Locate the cell with the specified text and output its (X, Y) center coordinate. 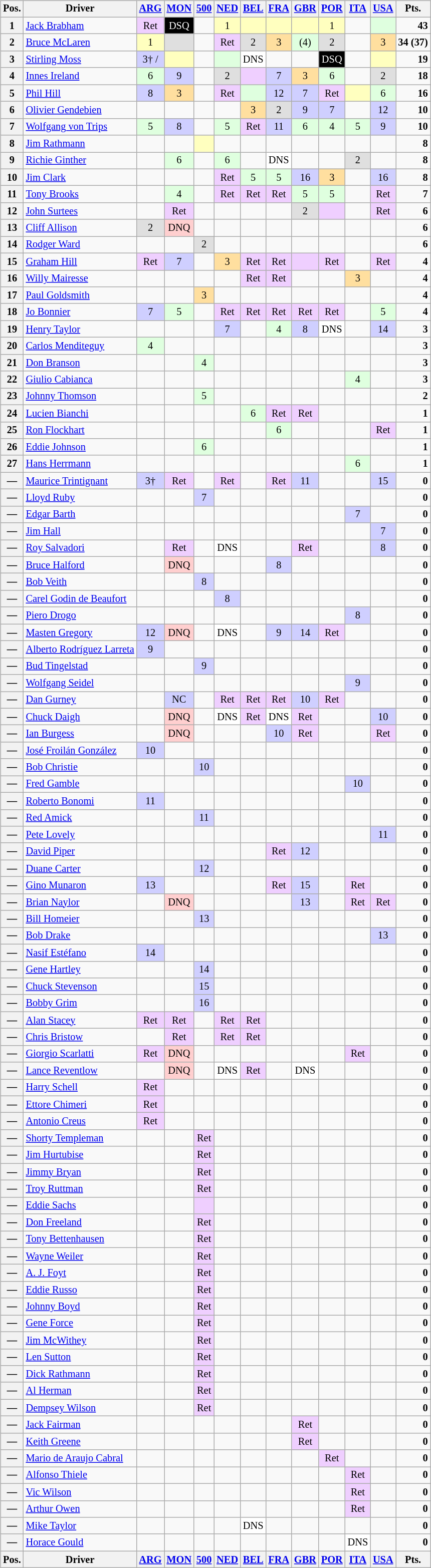
Bobby Grim (80, 1003)
Giorgio Scarlatti (80, 1054)
Vic Wilson (80, 1492)
Bob Veith (80, 582)
20 (12, 346)
Pete Lovely (80, 835)
Mike Taylor (80, 1526)
Roy Salvadori (80, 548)
Roberto Bonomi (80, 801)
Dick Rathmann (80, 1374)
Bruce Halford (80, 565)
Henry Taylor (80, 329)
NC (179, 700)
Piero Drogo (80, 615)
Jim McWithey (80, 1340)
Innes Ireland (80, 76)
Wayne Weiler (80, 1256)
22 (12, 380)
Jo Bonnier (80, 312)
Lloyd Ruby (80, 498)
Troy Ruttman (80, 1189)
Ian Burgess (80, 734)
Johnny Boyd (80, 1307)
Red Amick (80, 818)
Gene Hartley (80, 970)
Duane Carter (80, 868)
Chuck Daigh (80, 717)
Bob Christie (80, 767)
Alan Stacey (80, 1020)
3† / (150, 60)
Fred Gamble (80, 784)
Hans Herrmann (80, 464)
Jim Hurtubise (80, 1155)
Carel Godin de Beaufort (80, 599)
43 (413, 26)
Cliff Allison (80, 228)
Jimmy Bryan (80, 1172)
Gino Munaron (80, 885)
Lance Reventlow (80, 1071)
John Surtees (80, 211)
Jack Brabham (80, 26)
Keith Greene (80, 1441)
26 (12, 447)
Dan Gurney (80, 700)
Phil Hill (80, 93)
Tony Brooks (80, 194)
Bud Tingelstad (80, 666)
Wolfgang Seidel (80, 683)
Maurice Trintignant (80, 481)
Johnny Thomson (80, 397)
Wolfgang von Trips (80, 127)
Jim Clark (80, 177)
Al Herman (80, 1391)
25 (12, 430)
Stirling Moss (80, 60)
Eddie Sachs (80, 1205)
Olivier Gendebien (80, 110)
Don Branson (80, 363)
Alberto Rodríguez Larreta (80, 650)
Nasif Estéfano (80, 953)
Alfonso Thiele (80, 1475)
Masten Gregory (80, 633)
Jack Fairman (80, 1425)
José Froilán González (80, 751)
Mario de Araujo Cabral (80, 1458)
Carlos Menditeguy (80, 346)
Giulio Cabianca (80, 380)
Harry Schell (80, 1088)
Eddie Johnson (80, 447)
Eddie Russo (80, 1290)
Richie Ginther (80, 161)
21 (12, 363)
Chris Bristow (80, 1037)
Paul Goldsmith (80, 295)
Ettore Chimeri (80, 1104)
17 (12, 295)
David Piper (80, 851)
A. J. Foyt (80, 1273)
Jim Hall (80, 531)
Gene Force (80, 1324)
Bruce McLaren (80, 43)
Brian Naylor (80, 902)
Bill Homeier (80, 919)
Jim Rathmann (80, 144)
Bob Drake (80, 936)
(4) (305, 43)
Arthur Owen (80, 1509)
Don Freeland (80, 1222)
Lucien Bianchi (80, 413)
Willy Mairesse (80, 278)
Shorty Templeman (80, 1138)
Tony Bettenhausen (80, 1239)
Horace Gould (80, 1542)
23 (12, 397)
Len Sutton (80, 1357)
Chuck Stevenson (80, 987)
34 (37) (413, 43)
Graham Hill (80, 261)
27 (12, 464)
Antonio Creus (80, 1121)
Dempsey Wilson (80, 1408)
Ron Flockhart (80, 430)
Rodger Ward (80, 245)
Edgar Barth (80, 514)
3† (150, 481)
24 (12, 413)
